Output the (x, y) coordinate of the center of the cell containing the given text.  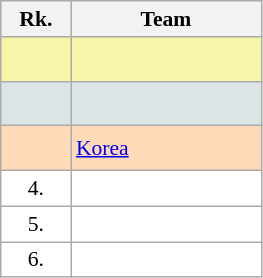
Rk. (36, 19)
5. (36, 224)
Team (166, 19)
Korea (166, 148)
4. (36, 189)
6. (36, 260)
